Pinpoint the cell where the given text exists, returning its (X, Y) midpoint coordinate. 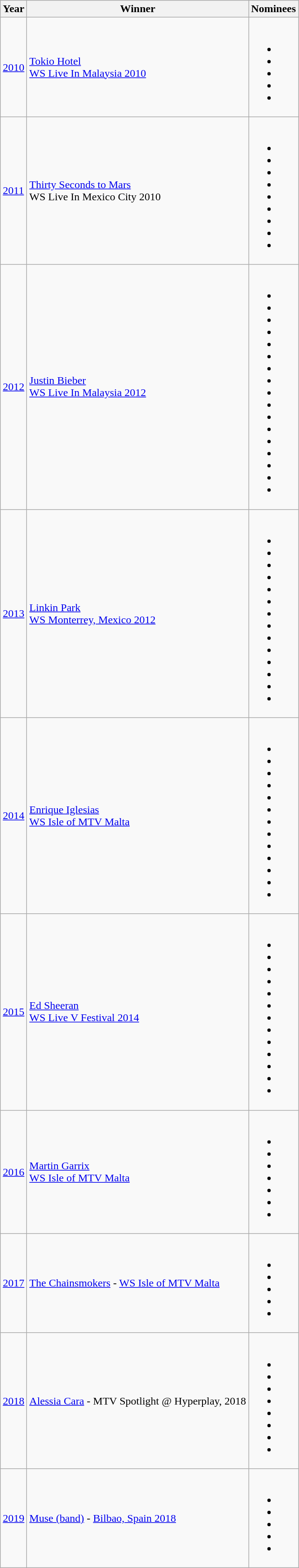
Tokio Hotel WS Live In Malaysia 2010 (138, 67)
Ed Sheeran WS Live V Festival 2014 (138, 1012)
2012 (13, 387)
2018 (13, 1401)
2015 (13, 1012)
Martin Garrix WS Isle of MTV Malta (138, 1172)
Nominees (274, 9)
Thirty Seconds to Mars WS Live In Mexico City 2010 (138, 190)
Year (13, 9)
Linkin Park WS Monterrey, Mexico 2012 (138, 613)
The Chainsmokers - WS Isle of MTV Malta (138, 1283)
2010 (13, 67)
Alessia Cara - MTV Spotlight @ Hyperplay, 2018 (138, 1401)
2017 (13, 1283)
2014 (13, 815)
Justin Bieber WS Live In Malaysia 2012 (138, 387)
2011 (13, 190)
2013 (13, 613)
Muse (band) - Bilbao, Spain 2018 (138, 1518)
2019 (13, 1518)
Winner (138, 9)
2016 (13, 1172)
Enrique Iglesias WS Isle of MTV Malta (138, 815)
